Provide the [x, y] coordinate of the cell's center where the given text is located.  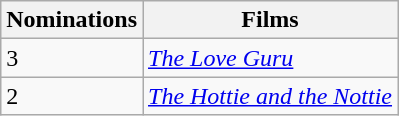
The Hottie and the Nottie [270, 96]
Nominations [72, 20]
2 [72, 96]
Films [270, 20]
3 [72, 58]
The Love Guru [270, 58]
